Provide the (X, Y) coordinate of the cell's center where the given text is located.  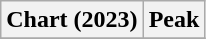
Chart (2023) (72, 20)
Peak (174, 20)
